Return the (x, y) coordinate for the center point of the cell that contains the specified text.  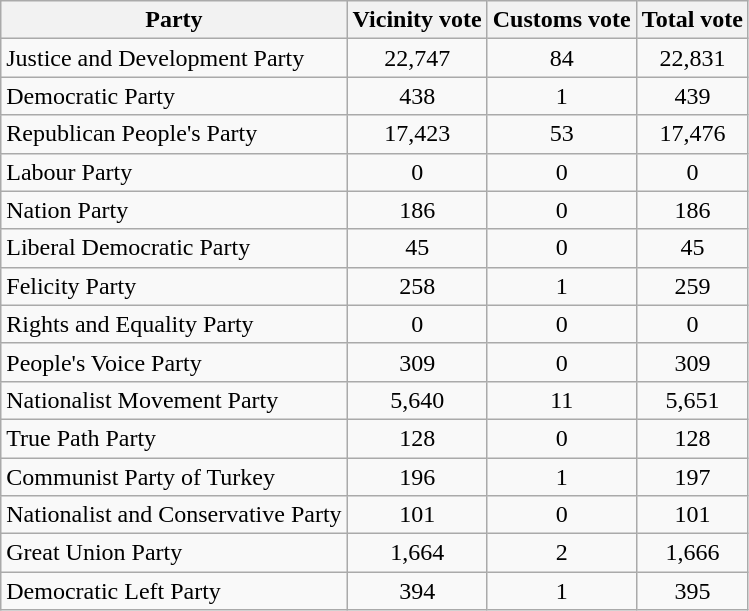
17,423 (417, 134)
Rights and Equality Party (174, 324)
Total vote (692, 20)
84 (562, 58)
196 (417, 477)
Vicinity vote (417, 20)
Republican People's Party (174, 134)
True Path Party (174, 438)
439 (692, 96)
Communist Party of Turkey (174, 477)
Liberal Democratic Party (174, 248)
259 (692, 286)
394 (417, 591)
22,747 (417, 58)
Nationalist Movement Party (174, 400)
Labour Party (174, 172)
Great Union Party (174, 553)
Democratic Left Party (174, 591)
People's Voice Party (174, 362)
Nation Party (174, 210)
438 (417, 96)
Customs vote (562, 20)
2 (562, 553)
22,831 (692, 58)
395 (692, 591)
5,651 (692, 400)
Nationalist and Conservative Party (174, 515)
Felicity Party (174, 286)
Justice and Development Party (174, 58)
258 (417, 286)
53 (562, 134)
11 (562, 400)
1,664 (417, 553)
1,666 (692, 553)
Democratic Party (174, 96)
17,476 (692, 134)
Party (174, 20)
5,640 (417, 400)
197 (692, 477)
